For the text-containing cell, return its midpoint in [x, y] coordinate format. 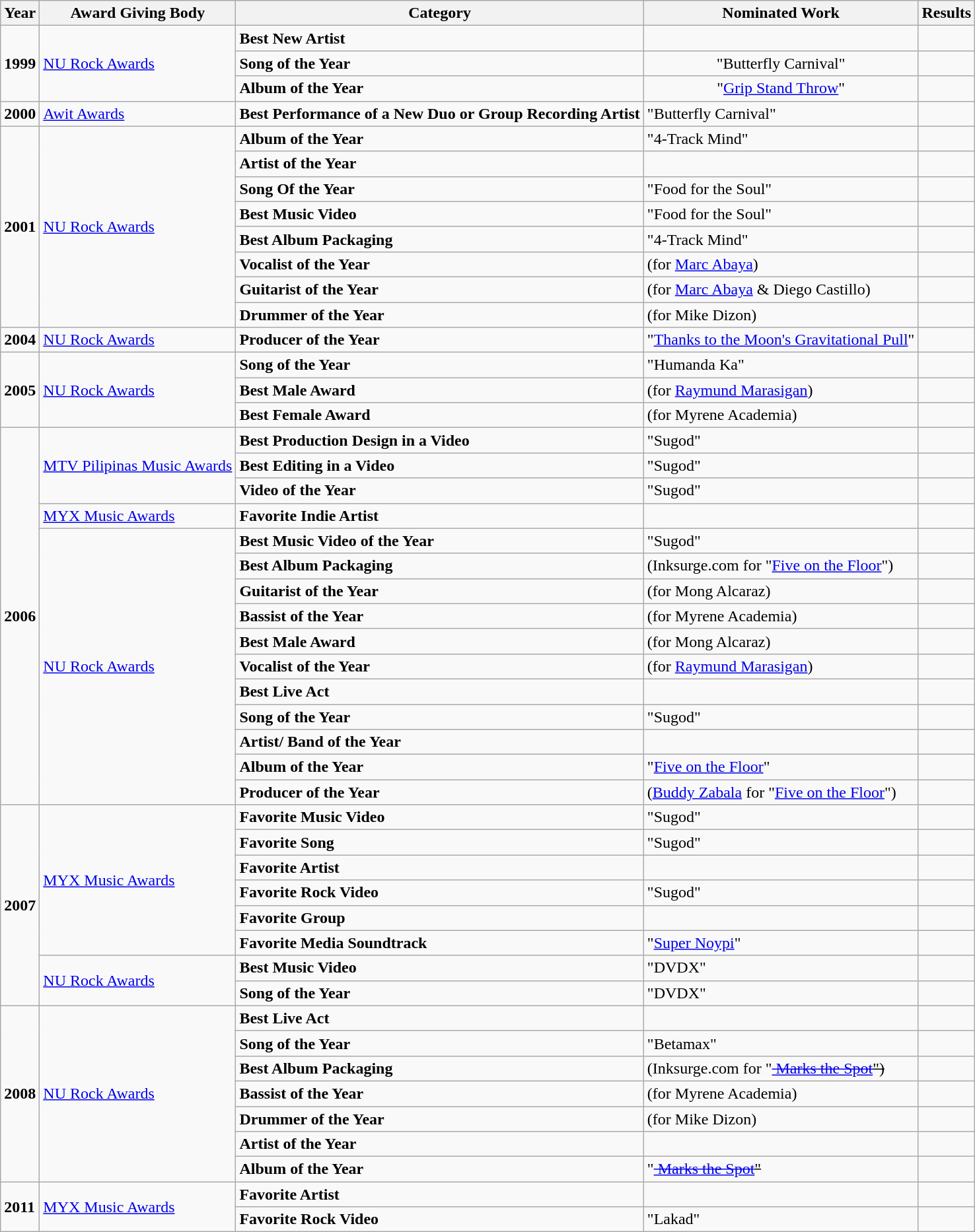
Song Of the Year [440, 189]
2008 [20, 1093]
MTV Pilipinas Music Awards [137, 465]
Best Editing in a Video [440, 465]
Best Female Award [440, 415]
Best Performance of a New Duo or Group Recording Artist [440, 114]
2007 [20, 905]
"Five on the Floor" [781, 767]
" Marks the Spot" [781, 1169]
1999 [20, 63]
"Super Noypi" [781, 943]
Results [947, 13]
Favorite Group [440, 918]
Best New Artist [440, 38]
Nominated Work [781, 13]
"Humanda Ka" [781, 365]
(Inksurge.com for "Five on the Floor") [781, 566]
Favorite Media Soundtrack [440, 943]
2006 [20, 617]
Year [20, 13]
2001 [20, 226]
Favorite Music Video [440, 817]
Video of the Year [440, 491]
"Grip Stand Throw" [781, 88]
Best Production Design in a Video [440, 440]
Favorite Indie Artist [440, 516]
(for Marc Abaya) [781, 264]
Favorite Song [440, 842]
2005 [20, 390]
Artist/ Band of the Year [440, 742]
"Lakad" [781, 1219]
2004 [20, 340]
(Buddy Zabala for "Five on the Floor") [781, 792]
2011 [20, 1207]
(Inksurge.com for " Marks the Spot") [781, 1068]
(for Marc Abaya & Diego Castillo) [781, 289]
Category [440, 13]
"Betamax" [781, 1043]
Award Giving Body [137, 13]
Awit Awards [137, 114]
2000 [20, 114]
Best Music Video of the Year [440, 541]
"Thanks to the Moon's Gravitational Pull" [781, 340]
